Scan for the cell matching the given text and deliver its [X, Y] coordinate at center. 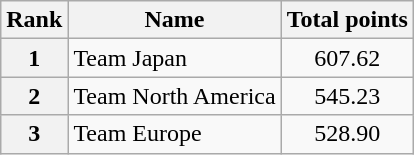
545.23 [347, 96]
2 [34, 96]
Team North America [174, 96]
Team Europe [174, 134]
1 [34, 58]
Name [174, 20]
607.62 [347, 58]
3 [34, 134]
528.90 [347, 134]
Rank [34, 20]
Team Japan [174, 58]
Total points [347, 20]
